Scan for the cell matching the given text and deliver its (X, Y) coordinate at center. 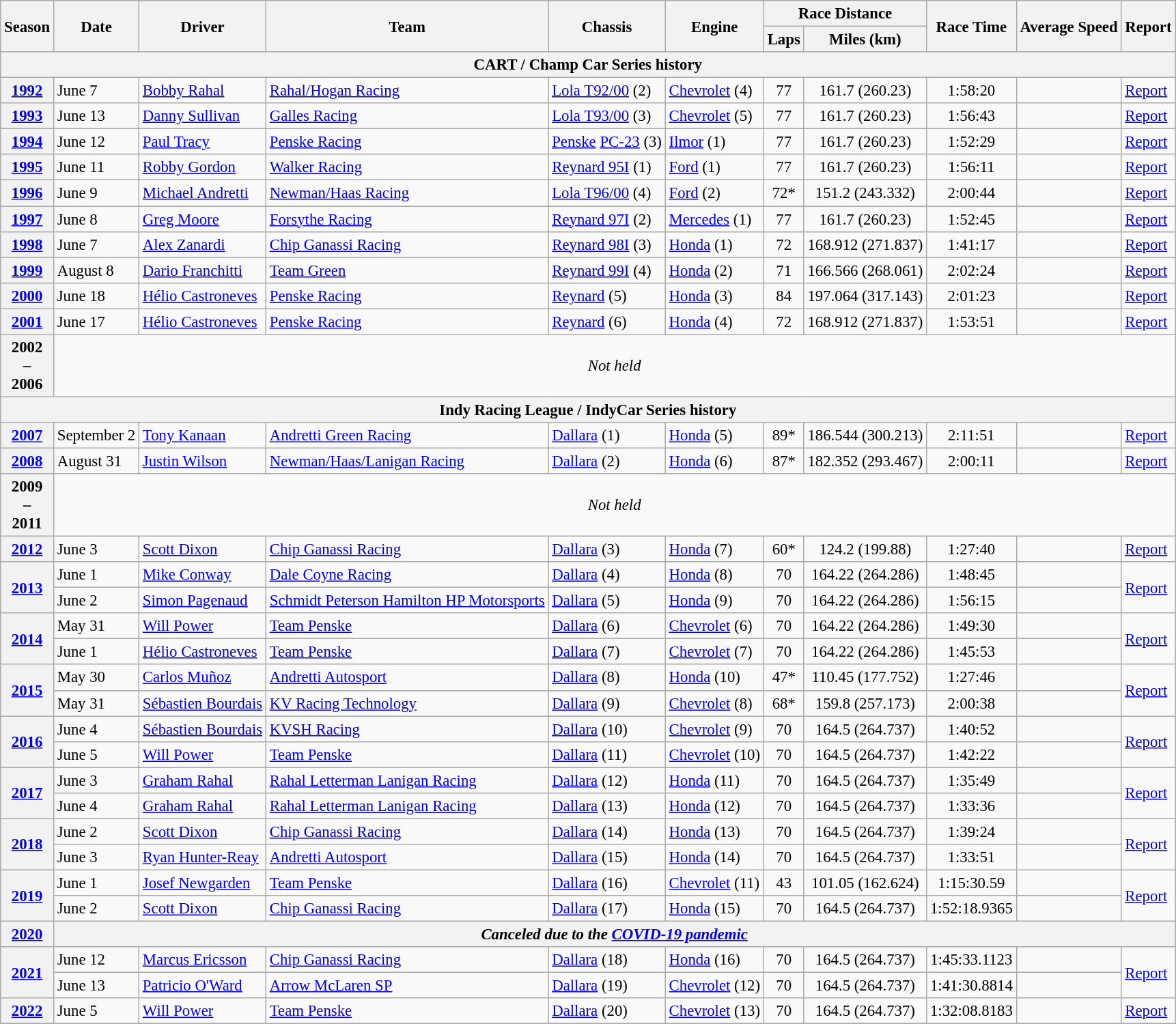
1995 (27, 167)
Andretti Green Racing (407, 436)
60* (784, 550)
Rahal/Hogan Racing (407, 91)
1997 (27, 219)
Paul Tracy (203, 142)
Ryan Hunter-Reay (203, 857)
110.45 (177.752) (865, 678)
166.566 (268.061) (865, 270)
101.05 (162.624) (865, 883)
Dallara (15) (606, 857)
2013 (27, 587)
1:56:15 (971, 601)
1:52:18.9365 (971, 909)
Dallara (14) (606, 831)
KVSH Racing (407, 729)
2:02:24 (971, 270)
1:15:30.59 (971, 883)
Mike Conway (203, 575)
Honda (6) (714, 461)
Dallara (16) (606, 883)
1:40:52 (971, 729)
1:39:24 (971, 831)
Dallara (1) (606, 436)
1:27:46 (971, 678)
Season (27, 26)
Dallara (2) (606, 461)
1:56:11 (971, 167)
Ilmor (1) (714, 142)
Canceled due to the COVID-19 pandemic (614, 935)
Dallara (9) (606, 703)
2009–2011 (27, 505)
Honda (3) (714, 296)
Reynard (6) (606, 322)
1:53:51 (971, 322)
1998 (27, 244)
2012 (27, 550)
June 9 (96, 193)
2017 (27, 793)
1:33:36 (971, 806)
43 (784, 883)
Chassis (606, 26)
1:58:20 (971, 91)
Honda (5) (714, 436)
Bobby Rahal (203, 91)
Reynard 98I (3) (606, 244)
2015 (27, 691)
May 30 (96, 678)
2016 (27, 741)
Honda (1) (714, 244)
Dallara (18) (606, 960)
Lola T92/00 (2) (606, 91)
Galles Racing (407, 116)
Simon Pagenaud (203, 601)
1992 (27, 91)
1:49:30 (971, 626)
1996 (27, 193)
Forsythe Racing (407, 219)
1:32:08.8183 (971, 1011)
Average Speed (1069, 26)
1993 (27, 116)
Race Time (971, 26)
1:41:17 (971, 244)
Dallara (6) (606, 626)
Chevrolet (5) (714, 116)
Mercedes (1) (714, 219)
68* (784, 703)
Date (96, 26)
71 (784, 270)
2007 (27, 436)
Team (407, 26)
Newman/Haas/Lanigan Racing (407, 461)
1:27:40 (971, 550)
2:00:38 (971, 703)
Robby Gordon (203, 167)
Chevrolet (13) (714, 1011)
1:52:45 (971, 219)
Chevrolet (7) (714, 652)
Honda (10) (714, 678)
Alex Zanardi (203, 244)
151.2 (243.332) (865, 193)
Dallara (10) (606, 729)
Ford (2) (714, 193)
Honda (16) (714, 960)
Honda (2) (714, 270)
84 (784, 296)
Driver (203, 26)
Chevrolet (12) (714, 986)
Josef Newgarden (203, 883)
Chevrolet (9) (714, 729)
Lola T96/00 (4) (606, 193)
1:56:43 (971, 116)
Marcus Ericsson (203, 960)
Dallara (8) (606, 678)
Race Distance (845, 14)
Miles (km) (865, 40)
Honda (11) (714, 780)
Tony Kanaan (203, 436)
Dallara (13) (606, 806)
Ford (1) (714, 167)
Penske PC-23 (3) (606, 142)
Justin Wilson (203, 461)
Carlos Muñoz (203, 678)
Greg Moore (203, 219)
2001 (27, 322)
Schmidt Peterson Hamilton HP Motorsports (407, 601)
1:41:30.8814 (971, 986)
Dallara (17) (606, 909)
June 17 (96, 322)
2022 (27, 1011)
September 2 (96, 436)
Honda (14) (714, 857)
Dallara (11) (606, 754)
Dario Franchitti (203, 270)
2:00:11 (971, 461)
CART / Champ Car Series history (588, 65)
June 18 (96, 296)
1:48:45 (971, 575)
124.2 (199.88) (865, 550)
1994 (27, 142)
Arrow McLaren SP (407, 986)
2021 (27, 972)
Chevrolet (4) (714, 91)
Dallara (5) (606, 601)
Dallara (3) (606, 550)
182.352 (293.467) (865, 461)
Walker Racing (407, 167)
Chevrolet (6) (714, 626)
Honda (8) (714, 575)
August 8 (96, 270)
Newman/Haas Racing (407, 193)
Dallara (4) (606, 575)
Michael Andretti (203, 193)
June 11 (96, 167)
1:35:49 (971, 780)
2019 (27, 896)
2:00:44 (971, 193)
Reynard 99I (4) (606, 270)
Team Green (407, 270)
Honda (7) (714, 550)
2008 (27, 461)
Patricio O'Ward (203, 986)
Dallara (20) (606, 1011)
Honda (13) (714, 831)
Chevrolet (11) (714, 883)
Dallara (19) (606, 986)
Honda (15) (714, 909)
Honda (9) (714, 601)
KV Racing Technology (407, 703)
186.544 (300.213) (865, 436)
August 31 (96, 461)
89* (784, 436)
2014 (27, 639)
Honda (4) (714, 322)
2002–2006 (27, 366)
Reynard 95I (1) (606, 167)
Indy Racing League / IndyCar Series history (588, 410)
Engine (714, 26)
Dallara (7) (606, 652)
1:45:33.1123 (971, 960)
2000 (27, 296)
1999 (27, 270)
Laps (784, 40)
Dallara (12) (606, 780)
Reynard (5) (606, 296)
1:42:22 (971, 754)
Lola T93/00 (3) (606, 116)
2020 (27, 935)
2:01:23 (971, 296)
Honda (12) (714, 806)
47* (784, 678)
Chevrolet (8) (714, 703)
Chevrolet (10) (714, 754)
2:11:51 (971, 436)
Dale Coyne Racing (407, 575)
Reynard 97I (2) (606, 219)
159.8 (257.173) (865, 703)
197.064 (317.143) (865, 296)
2018 (27, 844)
June 8 (96, 219)
87* (784, 461)
1:33:51 (971, 857)
1:45:53 (971, 652)
Danny Sullivan (203, 116)
72* (784, 193)
1:52:29 (971, 142)
